Pinpoint the cell where the given text exists, returning its [X, Y] midpoint coordinate. 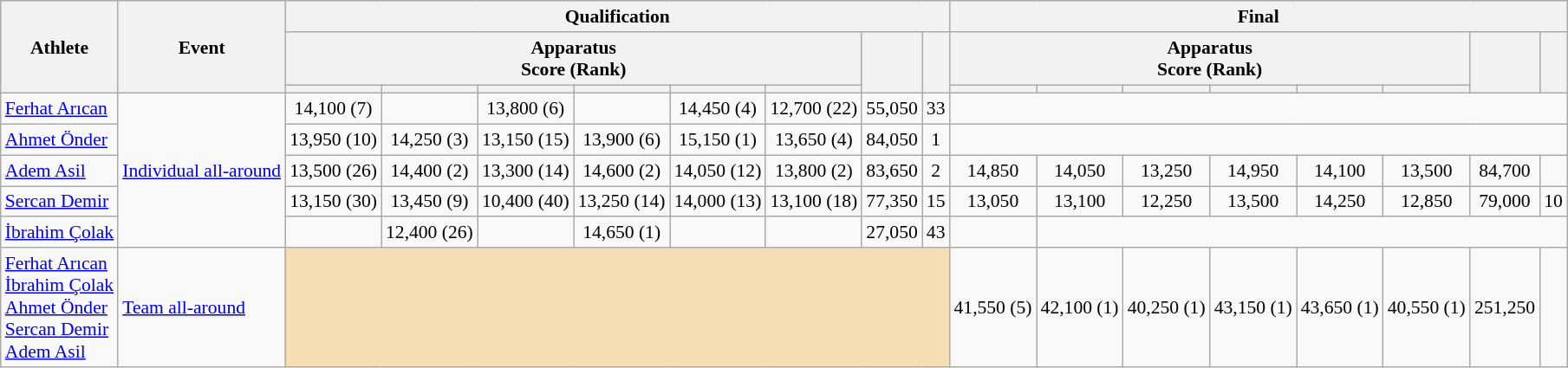
10,400 (40) [525, 202]
43,150 (1) [1253, 307]
Event [201, 47]
Sercan Demir [59, 202]
14,100 [1340, 171]
1 [936, 140]
13,100 [1080, 202]
13,300 (14) [525, 171]
13,900 (6) [622, 140]
14,250 [1340, 202]
14,850 [992, 171]
55,050 [891, 109]
13,950 (10) [333, 140]
14,450 (4) [718, 109]
Team all-around [201, 307]
13,150 (30) [333, 202]
14,400 (2) [430, 171]
13,150 (15) [525, 140]
Individual all-around [201, 171]
12,700 (22) [813, 109]
Ferhat Arıcanİbrahim ÇolakAhmet ÖnderSercan DemirAdem Asil [59, 307]
13,800 (6) [525, 109]
İbrahim Çolak [59, 233]
14,100 (7) [333, 109]
Adem Asil [59, 171]
14,650 (1) [622, 233]
10 [1553, 202]
251,250 [1505, 307]
13,050 [992, 202]
40,550 (1) [1427, 307]
77,350 [891, 202]
Ferhat Arıcan [59, 109]
2 [936, 171]
14,050 (12) [718, 171]
83,650 [891, 171]
15,150 (1) [718, 140]
12,400 (26) [430, 233]
Final [1258, 16]
14,950 [1253, 171]
43 [936, 233]
15 [936, 202]
13,250 [1167, 171]
13,100 (18) [813, 202]
Athlete [59, 47]
43,650 (1) [1340, 307]
33 [936, 109]
12,250 [1167, 202]
84,050 [891, 140]
79,000 [1505, 202]
Ahmet Önder [59, 140]
Qualification [617, 16]
27,050 [891, 233]
14,250 (3) [430, 140]
13,500 (26) [333, 171]
14,600 (2) [622, 171]
14,050 [1080, 171]
13,650 (4) [813, 140]
84,700 [1505, 171]
42,100 (1) [1080, 307]
13,250 (14) [622, 202]
40,250 (1) [1167, 307]
13,450 (9) [430, 202]
13,800 (2) [813, 171]
14,000 (13) [718, 202]
12,850 [1427, 202]
41,550 (5) [992, 307]
